Extract the [x, y] coordinate from the center of the cell holding the provided text.  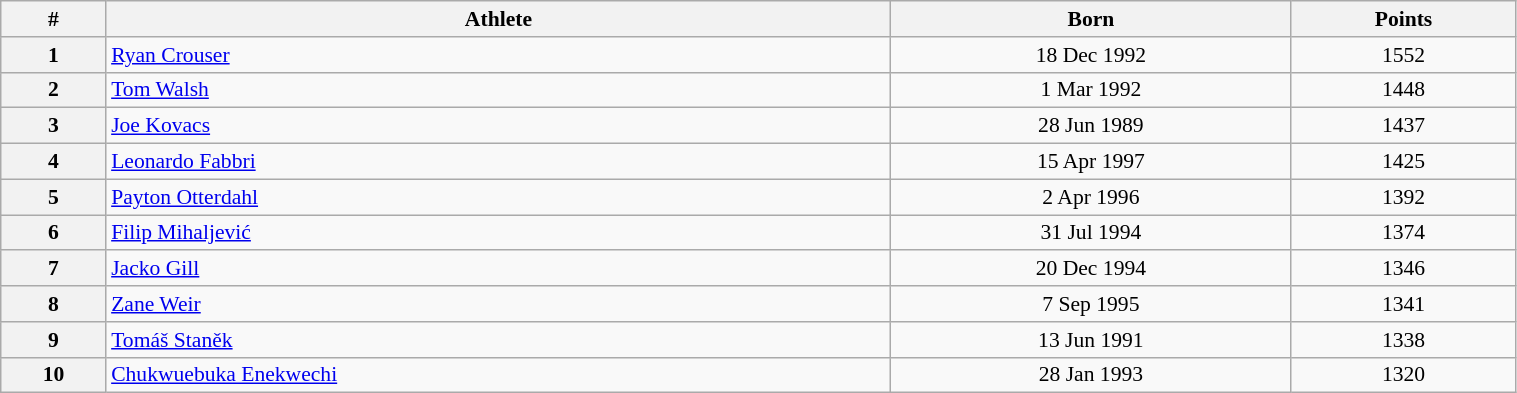
9 [54, 340]
1 [54, 55]
8 [54, 304]
28 Jun 1989 [1091, 126]
1552 [1404, 55]
5 [54, 197]
28 Jan 1993 [1091, 375]
Zane Weir [498, 304]
1392 [1404, 197]
1437 [1404, 126]
Jacko Gill [498, 269]
4 [54, 162]
Points [1404, 19]
1338 [1404, 340]
3 [54, 126]
18 Dec 1992 [1091, 55]
6 [54, 233]
Joe Kovacs [498, 126]
2 Apr 1996 [1091, 197]
10 [54, 375]
1346 [1404, 269]
Chukwuebuka Enekwechi [498, 375]
Payton Otterdahl [498, 197]
7 [54, 269]
7 Sep 1995 [1091, 304]
Athlete [498, 19]
Filip Mihaljević [498, 233]
Tom Walsh [498, 90]
1341 [1404, 304]
1374 [1404, 233]
13 Jun 1991 [1091, 340]
1448 [1404, 90]
15 Apr 1997 [1091, 162]
Ryan Crouser [498, 55]
# [54, 19]
2 [54, 90]
Born [1091, 19]
1320 [1404, 375]
Tomáš Staněk [498, 340]
Leonardo Fabbri [498, 162]
20 Dec 1994 [1091, 269]
31 Jul 1994 [1091, 233]
1425 [1404, 162]
1 Mar 1992 [1091, 90]
